Provide the [x, y] coordinate of the cell's center where the given text is located.  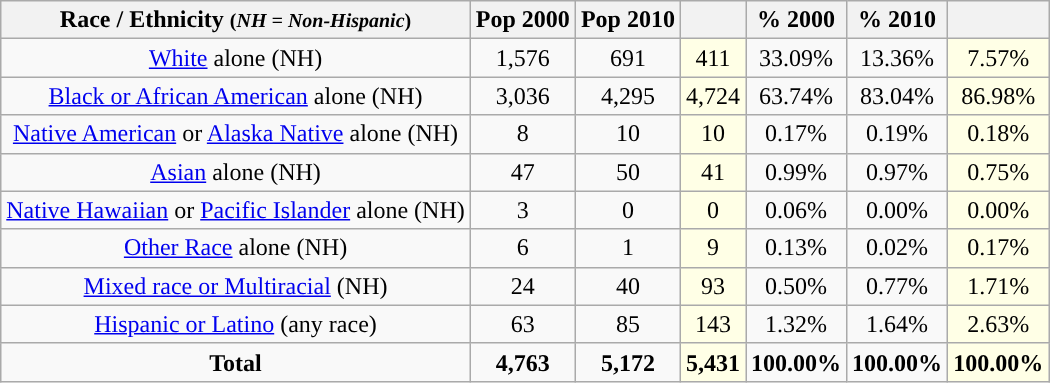
40 [628, 286]
% 2000 [796, 20]
0.19% [898, 134]
9 [712, 248]
63 [522, 324]
83.04% [898, 96]
0.13% [796, 248]
2.63% [998, 324]
1.64% [898, 324]
0.06% [796, 210]
White alone (NH) [236, 58]
4,724 [712, 96]
13.36% [898, 58]
5,172 [628, 362]
0.77% [898, 286]
3 [522, 210]
8 [522, 134]
691 [628, 58]
50 [628, 172]
0.99% [796, 172]
5,431 [712, 362]
24 [522, 286]
Asian alone (NH) [236, 172]
0.02% [898, 248]
0.97% [898, 172]
93 [712, 286]
4,295 [628, 96]
Pop 2000 [522, 20]
1,576 [522, 58]
Native American or Alaska Native alone (NH) [236, 134]
Total [236, 362]
Other Race alone (NH) [236, 248]
6 [522, 248]
63.74% [796, 96]
Native Hawaiian or Pacific Islander alone (NH) [236, 210]
0.75% [998, 172]
3,036 [522, 96]
41 [712, 172]
% 2010 [898, 20]
4,763 [522, 362]
Race / Ethnicity (NH = Non-Hispanic) [236, 20]
Hispanic or Latino (any race) [236, 324]
86.98% [998, 96]
7.57% [998, 58]
Black or African American alone (NH) [236, 96]
1.71% [998, 286]
1 [628, 248]
0.18% [998, 134]
143 [712, 324]
85 [628, 324]
47 [522, 172]
1.32% [796, 324]
0.50% [796, 286]
33.09% [796, 58]
411 [712, 58]
Pop 2010 [628, 20]
Mixed race or Multiracial (NH) [236, 286]
